Locate the cell with the specified text and output its [X, Y] center coordinate. 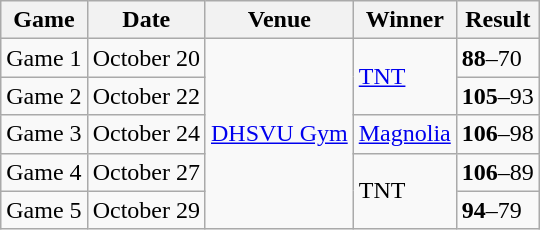
October 20 [146, 58]
Game 3 [44, 134]
October 27 [146, 172]
106–98 [498, 134]
October 24 [146, 134]
Winner [404, 20]
DHSVU Gym [279, 134]
Game 1 [44, 58]
Date [146, 20]
94–79 [498, 210]
Result [498, 20]
Venue [279, 20]
Game 4 [44, 172]
October 22 [146, 96]
Game [44, 20]
Game 2 [44, 96]
Game 5 [44, 210]
October 29 [146, 210]
Magnolia [404, 134]
106–89 [498, 172]
88–70 [498, 58]
105–93 [498, 96]
